Determine the (X, Y) coordinate at the center of the cell enclosing the given text.  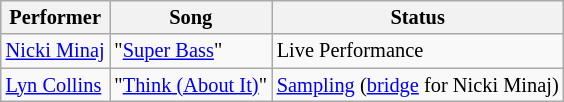
Status (418, 17)
Sampling (bridge for Nicki Minaj) (418, 85)
Nicki Minaj (56, 51)
"Super Bass" (191, 51)
Performer (56, 17)
"Think (About It)" (191, 85)
Lyn Collins (56, 85)
Live Performance (418, 51)
Song (191, 17)
